Capture the cell that displays the provided text and extract its [X, Y] central coordinate. 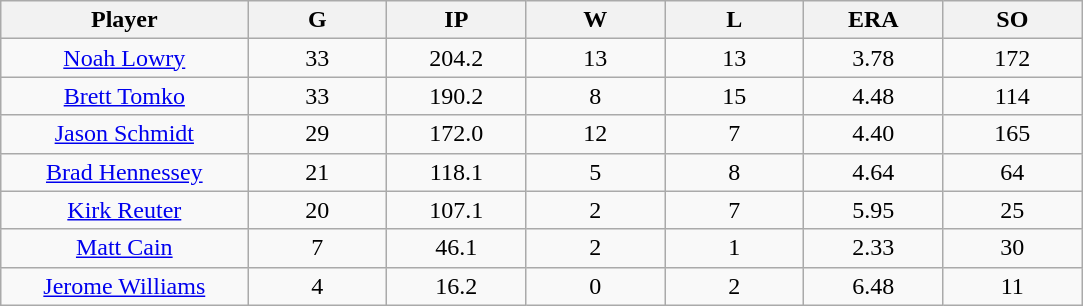
21 [318, 172]
20 [318, 210]
172.0 [456, 134]
0 [596, 286]
Player [124, 20]
Kirk Reuter [124, 210]
4.40 [874, 134]
Brett Tomko [124, 96]
114 [1012, 96]
4.64 [874, 172]
15 [734, 96]
Brad Hennessey [124, 172]
ERA [874, 20]
4 [318, 286]
204.2 [456, 58]
165 [1012, 134]
12 [596, 134]
W [596, 20]
107.1 [456, 210]
L [734, 20]
Matt Cain [124, 248]
172 [1012, 58]
30 [1012, 248]
5.95 [874, 210]
3.78 [874, 58]
2.33 [874, 248]
190.2 [456, 96]
Jerome Williams [124, 286]
16.2 [456, 286]
46.1 [456, 248]
IP [456, 20]
Jason Schmidt [124, 134]
25 [1012, 210]
G [318, 20]
11 [1012, 286]
SO [1012, 20]
4.48 [874, 96]
5 [596, 172]
1 [734, 248]
29 [318, 134]
118.1 [456, 172]
Noah Lowry [124, 58]
6.48 [874, 286]
64 [1012, 172]
